Detect which cell encompasses the target text, then output its [X, Y] center coordinate. 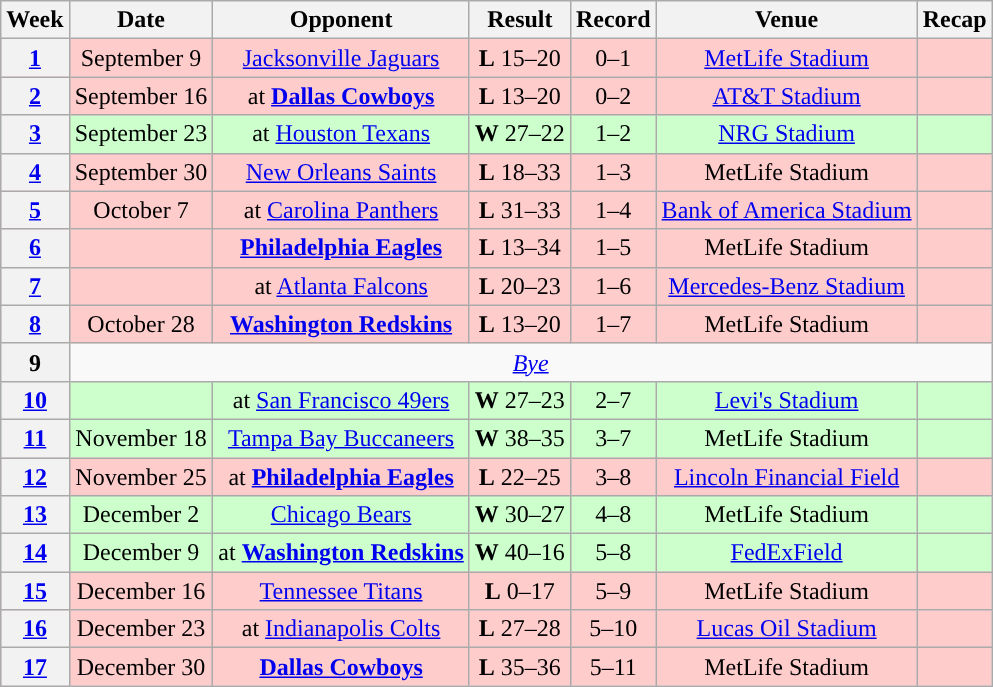
1–2 [613, 134]
L 35–36 [520, 667]
W 27–22 [520, 134]
Bye [530, 362]
1–6 [613, 286]
at Houston Texans [341, 134]
Recap [954, 20]
December 16 [141, 591]
AT&T Stadium [786, 96]
3–8 [613, 477]
at Atlanta Falcons [341, 286]
December 23 [141, 629]
3–7 [613, 438]
September 16 [141, 96]
L 13–34 [520, 248]
L 22–25 [520, 477]
0–2 [613, 96]
at Indianapolis Colts [341, 629]
10 [35, 400]
W 38–35 [520, 438]
at Dallas Cowboys [341, 96]
0–1 [613, 58]
October 7 [141, 210]
L 18–33 [520, 172]
NRG Stadium [786, 134]
2 [35, 96]
W 30–27 [520, 515]
at San Francisco 49ers [341, 400]
Bank of America Stadium [786, 210]
Result [520, 20]
12 [35, 477]
17 [35, 667]
16 [35, 629]
1–5 [613, 248]
Lincoln Financial Field [786, 477]
7 [35, 286]
4 [35, 172]
5–11 [613, 667]
3 [35, 134]
5–8 [613, 553]
FedExField [786, 553]
New Orleans Saints [341, 172]
5–9 [613, 591]
at Washington Redskins [341, 553]
1–4 [613, 210]
8 [35, 324]
September 30 [141, 172]
1–3 [613, 172]
Opponent [341, 20]
L 15–20 [520, 58]
at Philadelphia Eagles [341, 477]
2–7 [613, 400]
Philadelphia Eagles [341, 248]
Tennessee Titans [341, 591]
Venue [786, 20]
Washington Redskins [341, 324]
L 0–17 [520, 591]
Record [613, 20]
December 30 [141, 667]
4–8 [613, 515]
W 40–16 [520, 553]
1 [35, 58]
Tampa Bay Buccaneers [341, 438]
December 2 [141, 515]
Chicago Bears [341, 515]
W 27–23 [520, 400]
September 23 [141, 134]
13 [35, 515]
Levi's Stadium [786, 400]
L 20–23 [520, 286]
December 9 [141, 553]
Date [141, 20]
6 [35, 248]
October 28 [141, 324]
September 9 [141, 58]
14 [35, 553]
November 25 [141, 477]
Lucas Oil Stadium [786, 629]
Mercedes-Benz Stadium [786, 286]
Week [35, 20]
November 18 [141, 438]
1–7 [613, 324]
at Carolina Panthers [341, 210]
L 31–33 [520, 210]
15 [35, 591]
5–10 [613, 629]
5 [35, 210]
11 [35, 438]
L 27–28 [520, 629]
Jacksonville Jaguars [341, 58]
9 [35, 362]
Dallas Cowboys [341, 667]
